For the text-containing cell, return its midpoint in [x, y] coordinate format. 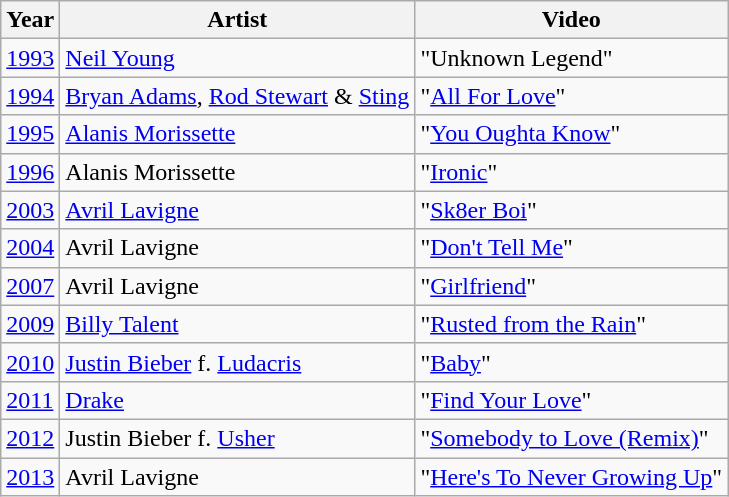
Justin Bieber f. Usher [238, 438]
2007 [30, 286]
2003 [30, 210]
"Unknown Legend" [572, 58]
2009 [30, 324]
Drake [238, 400]
1995 [30, 134]
"Sk8er Boi" [572, 210]
"Girlfriend" [572, 286]
2004 [30, 248]
"Rusted from the Rain" [572, 324]
Bryan Adams, Rod Stewart & Sting [238, 96]
1996 [30, 172]
2012 [30, 438]
2010 [30, 362]
"Ironic" [572, 172]
"Here's To Never Growing Up" [572, 477]
"You Oughta Know" [572, 134]
Year [30, 20]
"Baby" [572, 362]
2013 [30, 477]
Billy Talent [238, 324]
1994 [30, 96]
"All For Love" [572, 96]
"Don't Tell Me" [572, 248]
Justin Bieber f. Ludacris [238, 362]
"Somebody to Love (Remix)" [572, 438]
Neil Young [238, 58]
2011 [30, 400]
"Find Your Love" [572, 400]
1993 [30, 58]
Artist [238, 20]
Video [572, 20]
